Scan for the cell matching the given text and deliver its [X, Y] coordinate at center. 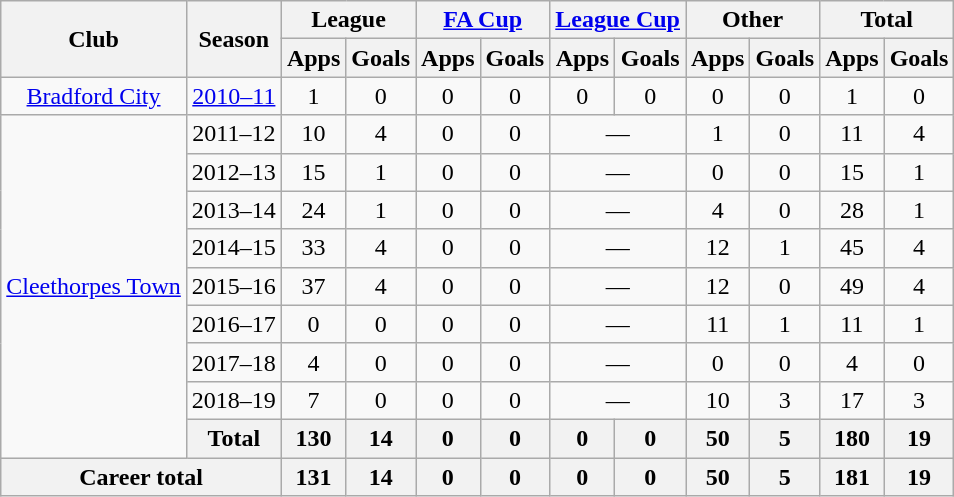
Season [234, 39]
130 [313, 438]
33 [313, 248]
Cleethorpes Town [94, 286]
2013–14 [234, 210]
2015–16 [234, 286]
League Cup [618, 20]
24 [313, 210]
2014–15 [234, 248]
45 [852, 248]
37 [313, 286]
180 [852, 438]
7 [313, 400]
28 [852, 210]
17 [852, 400]
Career total [142, 477]
League [348, 20]
2017–18 [234, 362]
Other [753, 20]
131 [313, 477]
2012–13 [234, 172]
2016–17 [234, 324]
181 [852, 477]
FA Cup [483, 20]
49 [852, 286]
2018–19 [234, 400]
Bradford City [94, 96]
Club [94, 39]
2010–11 [234, 96]
2011–12 [234, 134]
